Pinpoint the cell where the given text exists, returning its [X, Y] midpoint coordinate. 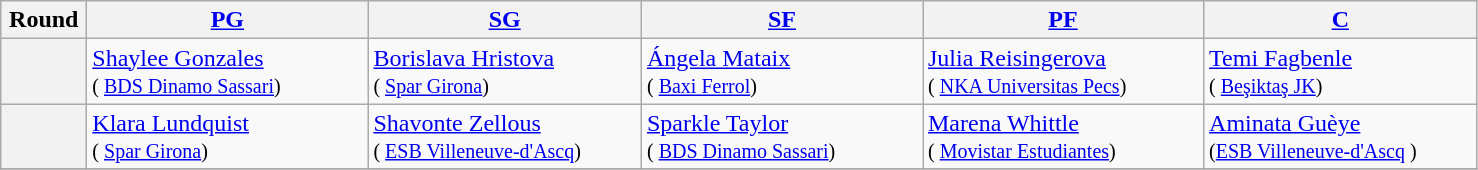
PF [1062, 20]
Aminata Guèye(ESB Villeneuve-d'Ascq ) [1341, 136]
Klara Lundquist( Spar Girona) [228, 136]
Shavonte Zellous( ESB Villeneuve-d'Ascq) [505, 136]
SF [782, 20]
Julia Reisingerova( NKA Universitas Pecs) [1062, 72]
Ángela Mataix( Baxi Ferrol) [782, 72]
Marena Whittle( Movistar Estudiantes) [1062, 136]
Shaylee Gonzales( BDS Dinamo Sassari) [228, 72]
Borislava Hristova( Spar Girona) [505, 72]
Round [44, 20]
SG [505, 20]
Sparkle Taylor( BDS Dinamo Sassari) [782, 136]
C [1341, 20]
PG [228, 20]
Temi Fagbenle( Beşiktaş JK) [1341, 72]
